Scan for the cell matching the given text and deliver its [x, y] coordinate at center. 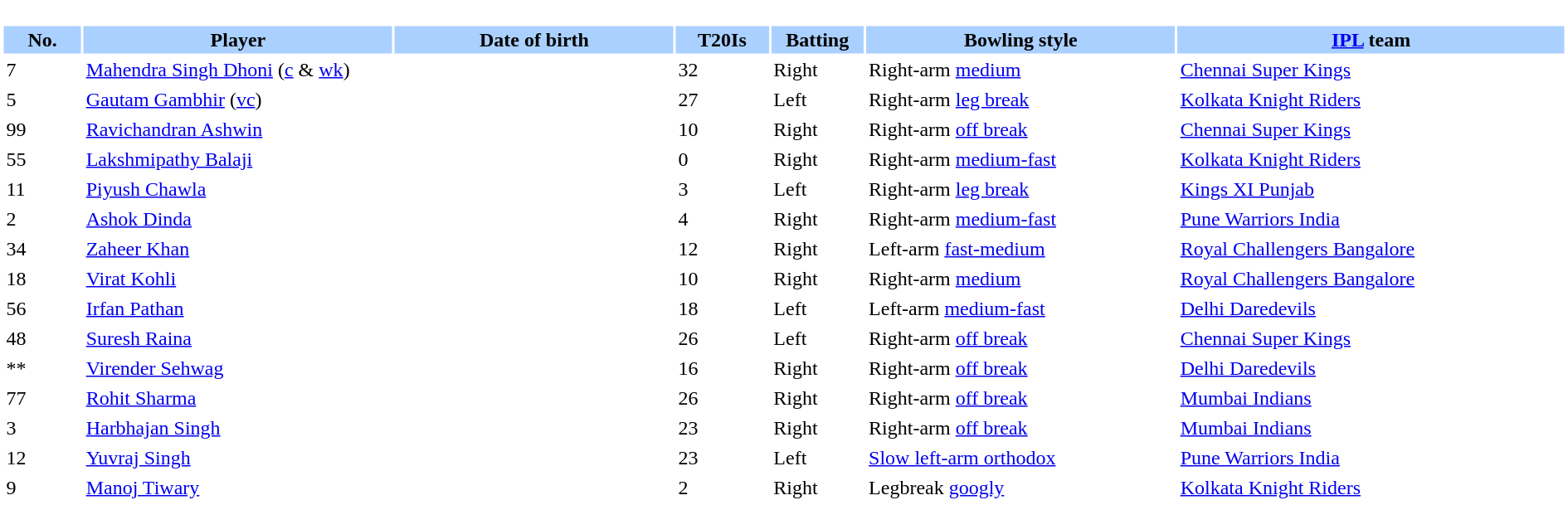
Irfan Pathan [239, 308]
Player [239, 40]
56 [41, 308]
4 [723, 219]
Piyush Chawla [239, 189]
5 [41, 100]
Mahendra Singh Dhoni (c & wk) [239, 70]
** [41, 368]
Suresh Raina [239, 338]
7 [41, 70]
32 [723, 70]
Ashok Dinda [239, 219]
IPL team [1371, 40]
Bowling style [1020, 40]
Harbhajan Singh [239, 428]
77 [41, 398]
9 [41, 488]
Batting [817, 40]
Slow left-arm orthodox [1020, 458]
No. [41, 40]
48 [41, 338]
Ravichandran Ashwin [239, 129]
Virat Kohli [239, 279]
27 [723, 100]
Rohit Sharma [239, 398]
Lakshmipathy Balaji [239, 159]
0 [723, 159]
Date of birth [534, 40]
Zaheer Khan [239, 249]
Left-arm fast-medium [1020, 249]
34 [41, 249]
T20Is [723, 40]
11 [41, 189]
16 [723, 368]
Manoj Tiwary [239, 488]
Legbreak googly [1020, 488]
Virender Sehwag [239, 368]
Gautam Gambhir (vc) [239, 100]
Left-arm medium-fast [1020, 308]
Kings XI Punjab [1371, 189]
55 [41, 159]
Yuvraj Singh [239, 458]
99 [41, 129]
